Search for the cell housing the specified text and yield its (x, y) center coordinate. 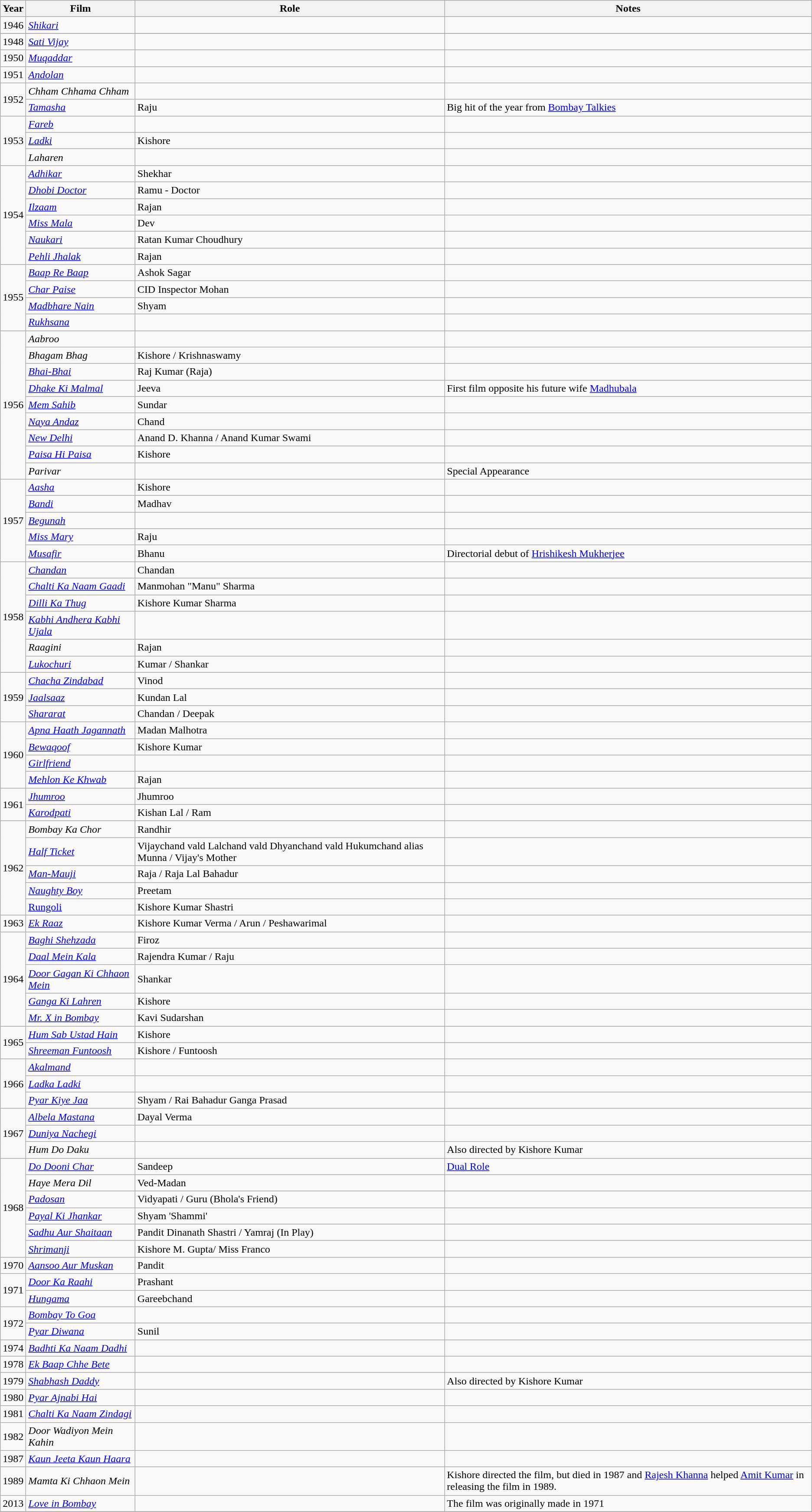
Door Wadiyon Mein Kahin (81, 1437)
1974 (13, 1348)
Kishore / Funtoosh (290, 1051)
Rajendra Kumar / Raju (290, 956)
Pyar Kiye Jaa (81, 1100)
Pandit Dinanath Shastri / Yamraj (In Play) (290, 1232)
1951 (13, 75)
Chham Chhama Chham (81, 91)
1981 (13, 1414)
Shyam / Rai Bahadur Ganga Prasad (290, 1100)
1967 (13, 1133)
Dual Role (628, 1166)
Parivar (81, 471)
Madhav (290, 504)
Baghi Shehzada (81, 940)
1979 (13, 1381)
Aansoo Aur Muskan (81, 1265)
Ashok Sagar (290, 273)
Shararat (81, 713)
Naukari (81, 240)
1946 (13, 25)
Begunah (81, 520)
Shankar (290, 979)
1957 (13, 520)
Naya Andaz (81, 421)
Shikari (81, 25)
Man-Mauji (81, 874)
Albela Mastana (81, 1117)
Shreeman Funtoosh (81, 1051)
1952 (13, 99)
Tamasha (81, 108)
Raja / Raja Lal Bahadur (290, 874)
Naughty Boy (81, 890)
Sati Vijay (81, 42)
Badhti Ka Naam Dadhi (81, 1348)
Kishore Kumar (290, 746)
Ganga Ki Lahren (81, 1001)
Paisa Hi Paisa (81, 454)
Half Ticket (81, 852)
Kishore M. Gupta/ Miss Franco (290, 1249)
Dhake Ki Malmal (81, 388)
Chacha Zindabad (81, 681)
Padosan (81, 1199)
Girlfriend (81, 763)
Dhobi Doctor (81, 190)
Big hit of the year from Bombay Talkies (628, 108)
Duniya Nachegi (81, 1133)
1980 (13, 1397)
Shyam (290, 306)
Love in Bombay (81, 1503)
Mr. X in Bombay (81, 1018)
Chalti Ka Naam Zindagi (81, 1414)
Pyar Ajnabi Hai (81, 1397)
Sundar (290, 405)
Preetam (290, 890)
Akalmand (81, 1067)
1965 (13, 1043)
Mehlon Ke Khwab (81, 780)
Directorial debut of Hrishikesh Mukherjee (628, 553)
Ilzaam (81, 207)
Shabhash Daddy (81, 1381)
Vidyapati / Guru (Bhola's Friend) (290, 1199)
Pehli Jhalak (81, 256)
Film (81, 9)
Sunil (290, 1332)
Bhanu (290, 553)
Bewaqoof (81, 746)
Kishore directed the film, but died in 1987 and Rajesh Khanna helped Amit Kumar in releasing the film in 1989. (628, 1481)
Baap Re Baap (81, 273)
Char Paise (81, 289)
1982 (13, 1437)
Kishore / Krishnaswamy (290, 355)
Ek Raaz (81, 923)
Shyam 'Shammi' (290, 1216)
Miss Mala (81, 223)
The film was originally made in 1971 (628, 1503)
Apna Haath Jagannath (81, 730)
Karodpati (81, 813)
Dayal Verma (290, 1117)
Hum Do Daku (81, 1150)
Gareebchand (290, 1298)
Rungoli (81, 907)
Vinod (290, 681)
New Delhi (81, 438)
Bombay To Goa (81, 1315)
Aabroo (81, 339)
Kumar / Shankar (290, 664)
Lukochuri (81, 664)
Bhai-Bhai (81, 372)
Special Appearance (628, 471)
1954 (13, 215)
Raagini (81, 648)
Daal Mein Kala (81, 956)
Do Dooni Char (81, 1166)
Hungama (81, 1298)
1962 (13, 868)
Andolan (81, 75)
Bhagam Bhag (81, 355)
Madbhare Nain (81, 306)
Door Ka Raahi (81, 1282)
1978 (13, 1365)
Madan Malhotra (290, 730)
Payal Ki Jhankar (81, 1216)
1953 (13, 141)
Prashant (290, 1282)
Notes (628, 9)
1950 (13, 58)
Year (13, 9)
1966 (13, 1084)
Rukhsana (81, 322)
Kishore Kumar Shastri (290, 907)
Vijaychand vald Lalchand vald Dhyanchand vald Hukumchand alias Munna / Vijay's Mother (290, 852)
Ratan Kumar Choudhury (290, 240)
1959 (13, 697)
Anand D. Khanna / Anand Kumar Swami (290, 438)
Mem Sahib (81, 405)
Haye Mera Dil (81, 1183)
1968 (13, 1208)
Jaalsaaz (81, 697)
1970 (13, 1265)
Bombay Ka Chor (81, 829)
1955 (13, 298)
Shekhar (290, 173)
Raj Kumar (Raja) (290, 372)
Bandi (81, 504)
Kavi Sudarshan (290, 1018)
Dev (290, 223)
Ladki (81, 141)
Kabhi Andhera Kabhi Ujala (81, 625)
Chand (290, 421)
Aasha (81, 488)
Miss Mary (81, 537)
Pyar Diwana (81, 1332)
First film opposite his future wife Madhubala (628, 388)
Randhir (290, 829)
Dilli Ka Thug (81, 603)
Kishore Kumar Sharma (290, 603)
CID Inspector Mohan (290, 289)
Adhikar (81, 173)
Ramu - Doctor (290, 190)
1987 (13, 1459)
1956 (13, 405)
1964 (13, 979)
Door Gagan Ki Chhaon Mein (81, 979)
Jeeva (290, 388)
1961 (13, 805)
Firoz (290, 940)
Muqaddar (81, 58)
1971 (13, 1290)
Shrimanji (81, 1249)
1960 (13, 755)
1972 (13, 1323)
Mamta Ki Chhaon Mein (81, 1481)
Chalti Ka Naam Gaadi (81, 586)
1958 (13, 617)
Ved-Madan (290, 1183)
Kishan Lal / Ram (290, 813)
Chandan / Deepak (290, 713)
Manmohan "Manu" Sharma (290, 586)
Hum Sab Ustad Hain (81, 1034)
Ek Baap Chhe Bete (81, 1365)
1963 (13, 923)
Kundan Lal (290, 697)
1989 (13, 1481)
Sandeep (290, 1166)
2013 (13, 1503)
Musafir (81, 553)
Kaun Jeeta Kaun Haara (81, 1459)
Ladka Ladki (81, 1084)
Fareb (81, 124)
Role (290, 9)
Sadhu Aur Shaitaan (81, 1232)
Pandit (290, 1265)
1948 (13, 42)
Kishore Kumar Verma / Arun / Peshawarimal (290, 923)
Laharen (81, 157)
